Output the [X, Y] coordinate of the center of the cell containing the given text.  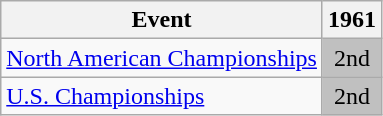
1961 [352, 20]
U.S. Championships [162, 96]
North American Championships [162, 58]
Event [162, 20]
